Scan for the cell matching the given text and deliver its [X, Y] coordinate at center. 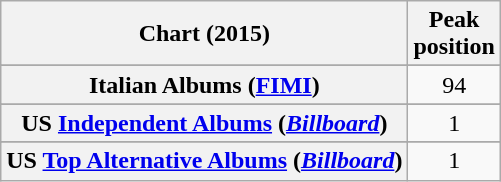
US Independent Albums (Billboard) [204, 123]
Italian Albums (FIMI) [204, 85]
Chart (2015) [204, 34]
Peakposition [454, 34]
94 [454, 85]
US Top Alternative Albums (Billboard) [204, 161]
